Detect which cell encompasses the target text, then output its (X, Y) center coordinate. 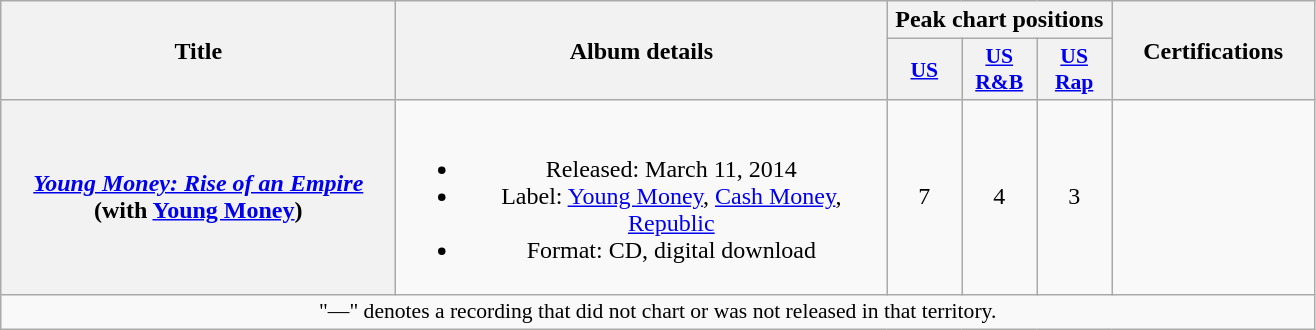
Certifications (1214, 50)
USR&B (1000, 70)
"—" denotes a recording that did not chart or was not released in that territory. (658, 312)
US (924, 70)
Album details (642, 50)
3 (1074, 197)
Title (198, 50)
USRap (1074, 70)
Peak chart positions (1000, 20)
7 (924, 197)
Released: March 11, 2014Label: Young Money, Cash Money, RepublicFormat: CD, digital download (642, 197)
Young Money: Rise of an Empire(with Young Money) (198, 197)
4 (1000, 197)
